Output the (x, y) coordinate of the center of the cell containing the given text.  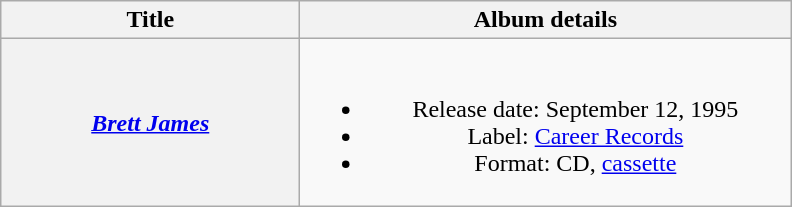
Album details (546, 20)
Release date: September 12, 1995Label: Career RecordsFormat: CD, cassette (546, 122)
Title (150, 20)
Brett James (150, 122)
